Determine the [x, y] coordinate at the center of the cell enclosing the given text.  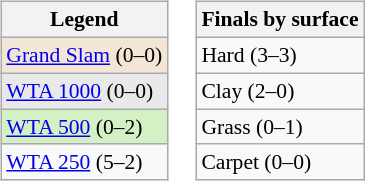
Finals by surface [280, 20]
WTA 500 (0–2) [84, 127]
Carpet (0–0) [280, 162]
WTA 250 (5–2) [84, 162]
Grand Slam (0–0) [84, 55]
Clay (2–0) [280, 91]
WTA 1000 (0–0) [84, 91]
Hard (3–3) [280, 55]
Legend [84, 20]
Grass (0–1) [280, 127]
